Determine the (X, Y) coordinate at the center of the cell enclosing the given text.  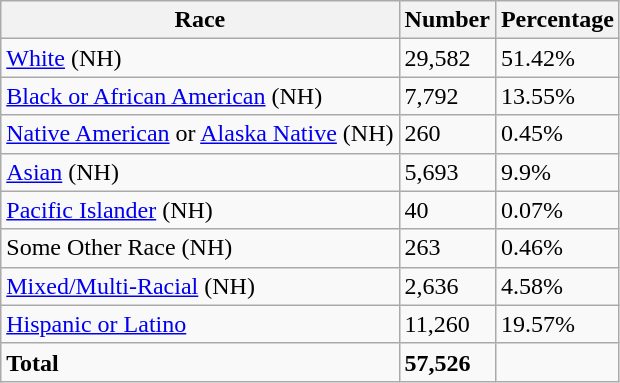
11,260 (447, 324)
Some Other Race (NH) (200, 248)
Asian (NH) (200, 172)
Total (200, 362)
Pacific Islander (NH) (200, 210)
5,693 (447, 172)
51.42% (557, 58)
19.57% (557, 324)
Mixed/Multi-Racial (NH) (200, 286)
260 (447, 134)
9.9% (557, 172)
29,582 (447, 58)
Black or African American (NH) (200, 96)
0.07% (557, 210)
40 (447, 210)
0.46% (557, 248)
0.45% (557, 134)
13.55% (557, 96)
Percentage (557, 20)
4.58% (557, 286)
2,636 (447, 286)
263 (447, 248)
Number (447, 20)
White (NH) (200, 58)
Native American or Alaska Native (NH) (200, 134)
Hispanic or Latino (200, 324)
7,792 (447, 96)
Race (200, 20)
57,526 (447, 362)
